Scan for the cell matching the given text and deliver its (x, y) coordinate at center. 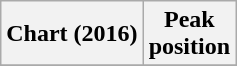
Peak position (189, 34)
Chart (2016) (72, 34)
